Scan for the cell matching the given text and deliver its [x, y] coordinate at center. 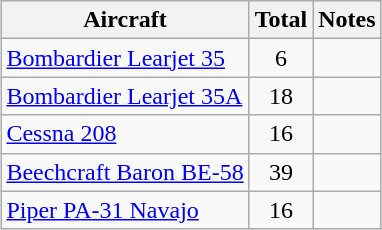
18 [281, 96]
Total [281, 20]
Cessna 208 [125, 134]
6 [281, 58]
Aircraft [125, 20]
39 [281, 172]
Bombardier Learjet 35 [125, 58]
Bombardier Learjet 35A [125, 96]
Piper PA-31 Navajo [125, 210]
Beechcraft Baron BE-58 [125, 172]
Notes [347, 20]
